Identify which cell holds the provided text, then report its (x, y) central coordinate. 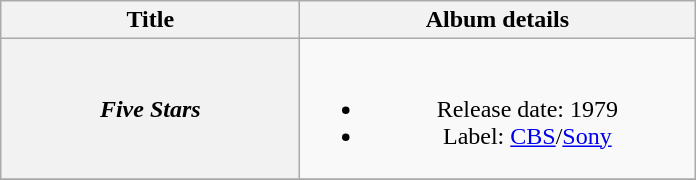
Title (150, 20)
Five Stars (150, 109)
Album details (498, 20)
Release date: 1979Label: CBS/Sony (498, 109)
